Return [X, Y] of the center of cell containing provided text 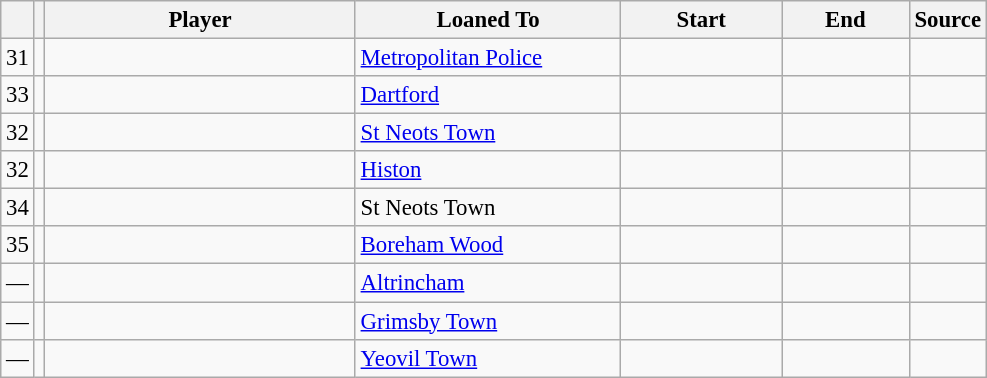
33 [18, 95]
Dartford [488, 95]
34 [18, 208]
35 [18, 245]
31 [18, 58]
Histon [488, 170]
End [846, 20]
Start [702, 20]
Boreham Wood [488, 245]
Yeovil Town [488, 358]
Loaned To [488, 20]
Source [948, 20]
Grimsby Town [488, 321]
Player [200, 20]
Altrincham [488, 283]
Metropolitan Police [488, 58]
